Detect which cell encompasses the target text, then output its (X, Y) center coordinate. 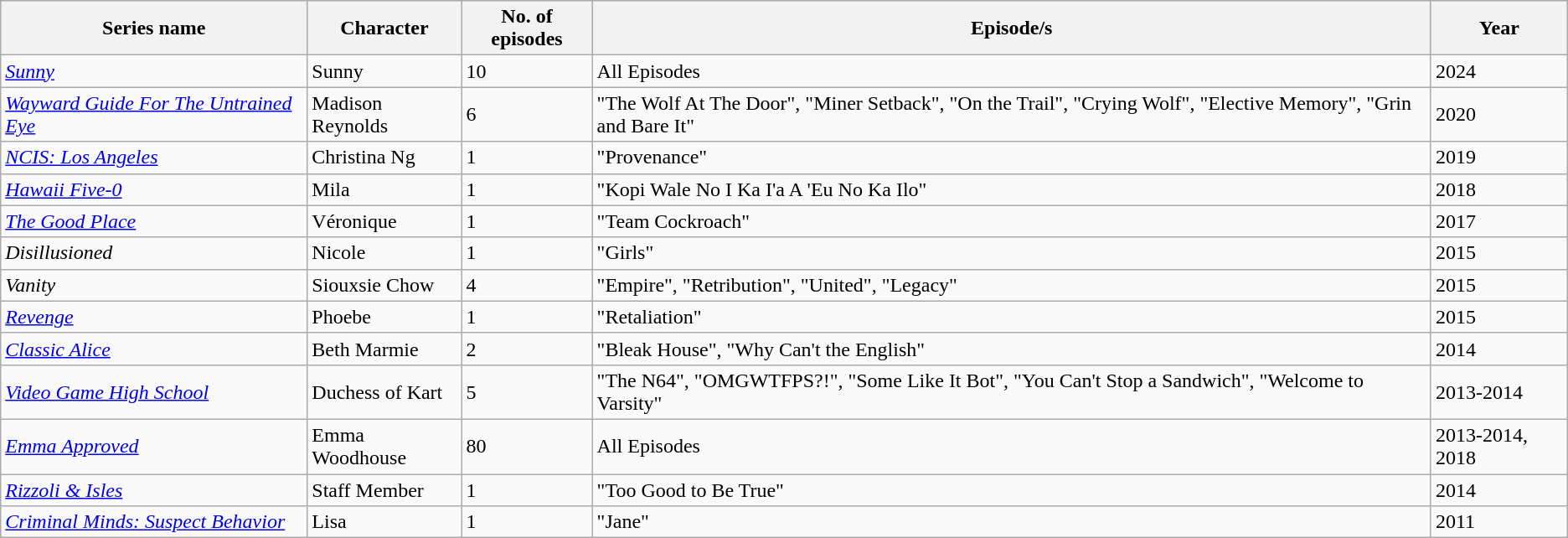
NCIS: Los Angeles (154, 158)
"Jane" (1012, 522)
"Kopi Wale No I Ka I'a A 'Eu No Ka Ilo" (1012, 189)
Mila (384, 189)
Lisa (384, 522)
No. of episodes (527, 28)
Véronique (384, 221)
2017 (1499, 221)
"The N64", "OMGWTFPS?!", "Some Like It Bot", "You Can't Stop a Sandwich", "Welcome to Varsity" (1012, 392)
Duchess of Kart (384, 392)
Emma Approved (154, 446)
2 (527, 349)
2019 (1499, 158)
Year (1499, 28)
Siouxsie Chow (384, 285)
Madison Reynolds (384, 114)
The Good Place (154, 221)
6 (527, 114)
Phoebe (384, 317)
Nicole (384, 253)
Wayward Guide For The Untrained Eye (154, 114)
2018 (1499, 189)
Vanity (154, 285)
Episode/s (1012, 28)
2011 (1499, 522)
"Team Cockroach" (1012, 221)
Beth Marmie (384, 349)
Revenge (154, 317)
"Retaliation" (1012, 317)
Disillusioned (154, 253)
2020 (1499, 114)
"Bleak House", "Why Can't the English" (1012, 349)
"The Wolf At The Door", "Miner Setback", "On the Trail", "Crying Wolf", "Elective Memory", "Grin and Bare It" (1012, 114)
80 (527, 446)
Series name (154, 28)
Video Game High School (154, 392)
"Empire", "Retribution", "United", "Legacy" (1012, 285)
Rizzoli & Isles (154, 490)
Hawaii Five-0 (154, 189)
10 (527, 71)
Character (384, 28)
"Too Good to Be True" (1012, 490)
"Girls" (1012, 253)
2013-2014, 2018 (1499, 446)
Criminal Minds: Suspect Behavior (154, 522)
2013-2014 (1499, 392)
5 (527, 392)
Classic Alice (154, 349)
"Provenance" (1012, 158)
Emma Woodhouse (384, 446)
Christina Ng (384, 158)
4 (527, 285)
Staff Member (384, 490)
2024 (1499, 71)
